Provide the (X, Y) coordinate of the cell's center where the given text is located.  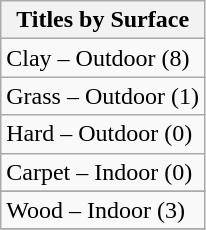
Wood – Indoor (3) (103, 210)
Grass – Outdoor (1) (103, 96)
Carpet – Indoor (0) (103, 172)
Clay – Outdoor (8) (103, 58)
Titles by Surface (103, 20)
Hard – Outdoor (0) (103, 134)
